Return the [X, Y] coordinate for the center point of the cell that contains the specified text.  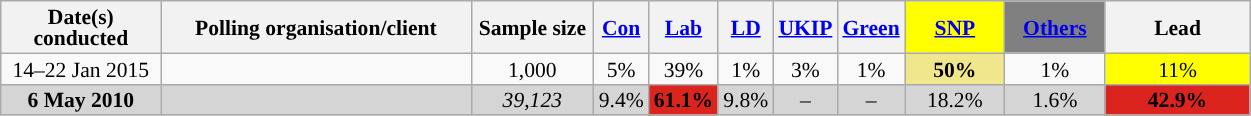
Polling organisation/client [316, 27]
61.1% [684, 100]
50% [955, 68]
9.4% [622, 100]
14–22 Jan 2015 [81, 68]
Lead [1178, 27]
Green [870, 27]
11% [1178, 68]
6 May 2010 [81, 100]
39,123 [532, 100]
42.9% [1178, 100]
39% [684, 68]
18.2% [955, 100]
Date(s)conducted [81, 27]
9.8% [746, 100]
Lab [684, 27]
1.6% [1055, 100]
3% [805, 68]
Sample size [532, 27]
5% [622, 68]
UKIP [805, 27]
SNP [955, 27]
Con [622, 27]
Others [1055, 27]
LD [746, 27]
1,000 [532, 68]
